For the text-containing cell, return its midpoint in [X, Y] coordinate format. 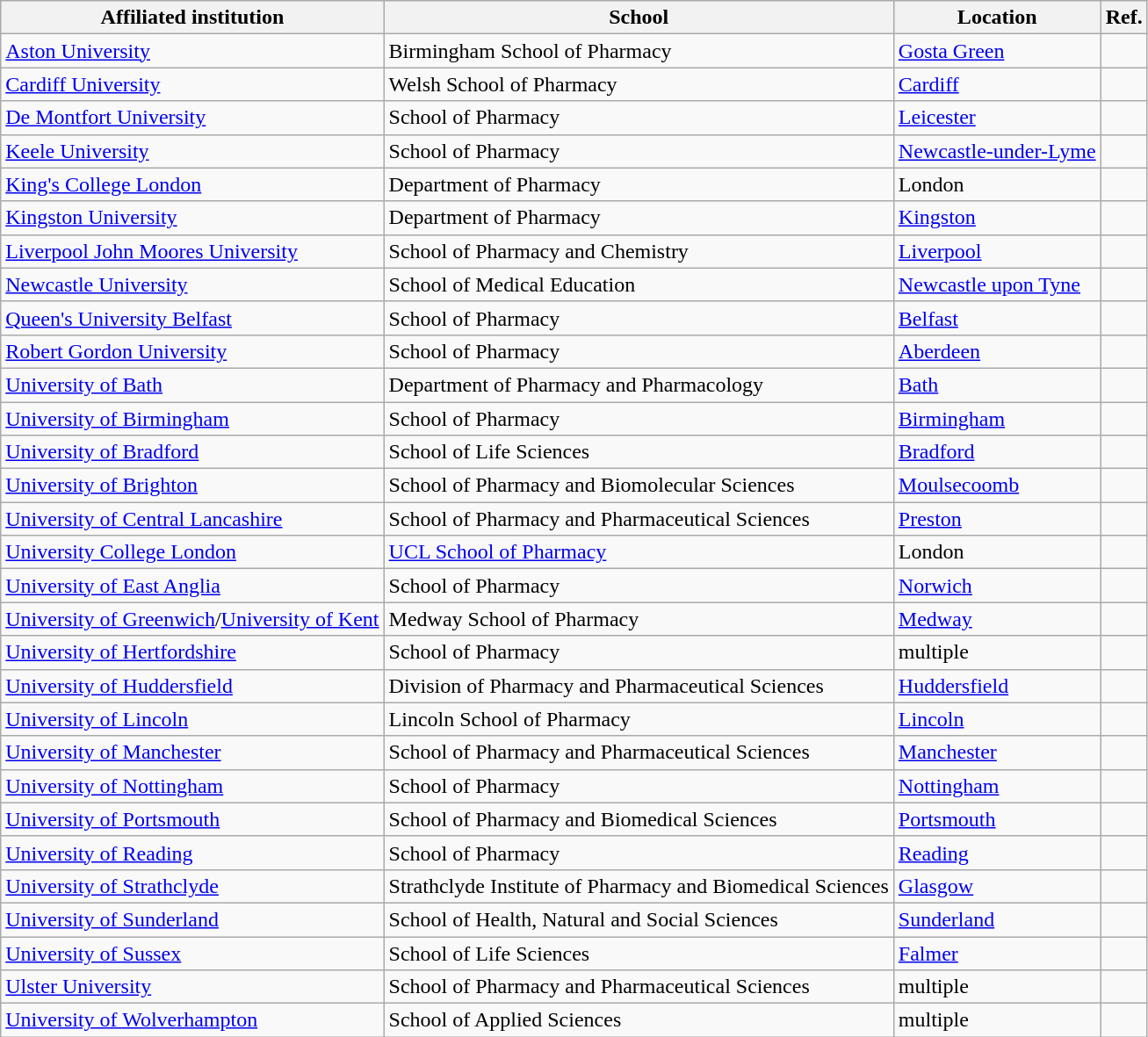
University of Wolverhampton [192, 1020]
Newcastle-under-Lyme [997, 151]
Liverpool [997, 251]
Birmingham School of Pharmacy [639, 51]
Bradford [997, 452]
Newcastle upon Tyne [997, 284]
University of Greenwich/University of Kent [192, 619]
Aston University [192, 51]
Gosta Green [997, 51]
University of Strathclyde [192, 886]
Norwich [997, 586]
Affiliated institution [192, 18]
Welsh School of Pharmacy [639, 84]
School of Pharmacy and Chemistry [639, 251]
Cardiff [997, 84]
Manchester [997, 753]
School of Pharmacy and Biomedical Sciences [639, 819]
School of Medical Education [639, 284]
Bath [997, 385]
University of Nottingham [192, 786]
Moulsecoomb [997, 486]
Liverpool John Moores University [192, 251]
Portsmouth [997, 819]
Strathclyde Institute of Pharmacy and Biomedical Sciences [639, 886]
Location [997, 18]
Queen's University Belfast [192, 318]
University of Reading [192, 853]
University of Huddersfield [192, 686]
University of Bradford [192, 452]
University of Brighton [192, 486]
Birmingham [997, 419]
Falmer [997, 953]
Kingston University [192, 218]
UCL School of Pharmacy [639, 552]
Department of Pharmacy and Pharmacology [639, 385]
University of Lincoln [192, 719]
School of Pharmacy and Biomolecular Sciences [639, 486]
University of Sussex [192, 953]
University of Sunderland [192, 919]
Aberdeen [997, 351]
Preston [997, 519]
Belfast [997, 318]
University of Birmingham [192, 419]
De Montfort University [192, 118]
Leicester [997, 118]
Sunderland [997, 919]
Lincoln School of Pharmacy [639, 719]
University of East Anglia [192, 586]
Division of Pharmacy and Pharmaceutical Sciences [639, 686]
School [639, 18]
Glasgow [997, 886]
University of Bath [192, 385]
King's College London [192, 184]
Medway School of Pharmacy [639, 619]
Huddersfield [997, 686]
University of Manchester [192, 753]
Lincoln [997, 719]
Reading [997, 853]
School of Applied Sciences [639, 1020]
Nottingham [997, 786]
Kingston [997, 218]
Newcastle University [192, 284]
Keele University [192, 151]
School of Health, Natural and Social Sciences [639, 919]
University of Hertfordshire [192, 652]
University of Central Lancashire [192, 519]
Ref. [1124, 18]
University of Portsmouth [192, 819]
Cardiff University [192, 84]
Medway [997, 619]
University College London [192, 552]
Robert Gordon University [192, 351]
Ulster University [192, 987]
